Provide the (X, Y) coordinate of the cell's center where the given text is located.  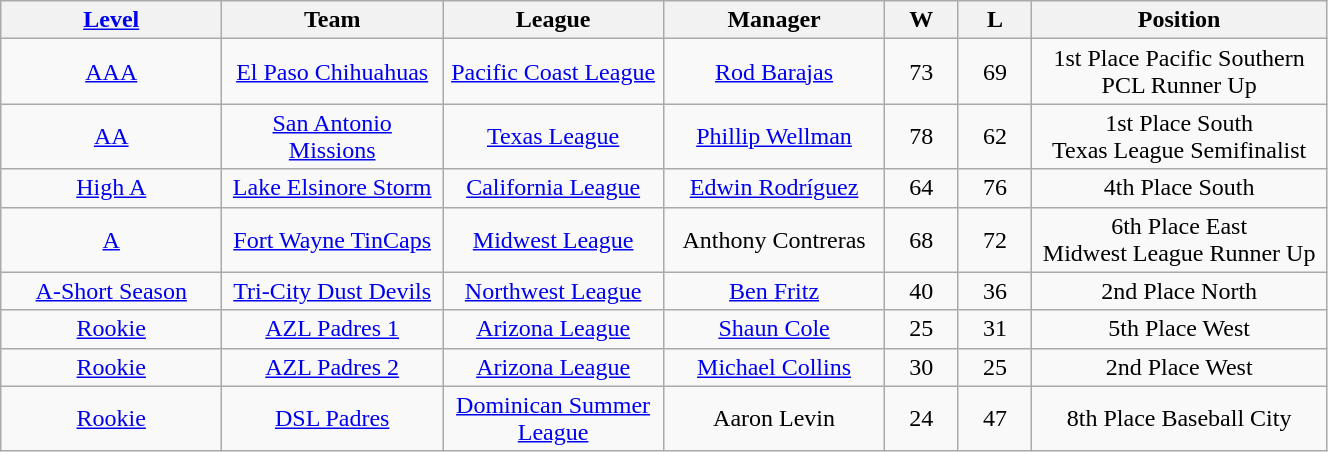
Manager (774, 20)
62 (995, 136)
2nd Place North (1180, 291)
76 (995, 188)
68 (922, 240)
47 (995, 418)
Michael Collins (774, 367)
73 (922, 72)
California League (554, 188)
36 (995, 291)
Edwin Rodríguez (774, 188)
League (554, 20)
L (995, 20)
A (112, 240)
Northwest League (554, 291)
6th Place EastMidwest League Runner Up (1180, 240)
5th Place West (1180, 329)
DSL Padres (332, 418)
1st Place Pacific SouthernPCL Runner Up (1180, 72)
AZL Padres 1 (332, 329)
AZL Padres 2 (332, 367)
1st Place SouthTexas League Semifinalist (1180, 136)
Position (1180, 20)
San Antonio Missions (332, 136)
AA (112, 136)
Pacific Coast League (554, 72)
Ben Fritz (774, 291)
High A (112, 188)
AAA (112, 72)
Dominican Summer League (554, 418)
2nd Place West (1180, 367)
Phillip Wellman (774, 136)
31 (995, 329)
Tri-City Dust Devils (332, 291)
8th Place Baseball City (1180, 418)
Shaun Cole (774, 329)
Midwest League (554, 240)
Lake Elsinore Storm (332, 188)
Team (332, 20)
30 (922, 367)
Rod Barajas (774, 72)
78 (922, 136)
64 (922, 188)
Level (112, 20)
40 (922, 291)
El Paso Chihuahuas (332, 72)
4th Place South (1180, 188)
Anthony Contreras (774, 240)
A-Short Season (112, 291)
Aaron Levin (774, 418)
24 (922, 418)
W (922, 20)
Fort Wayne TinCaps (332, 240)
Texas League (554, 136)
72 (995, 240)
69 (995, 72)
